Output the [x, y] coordinate of the center of the cell containing the given text.  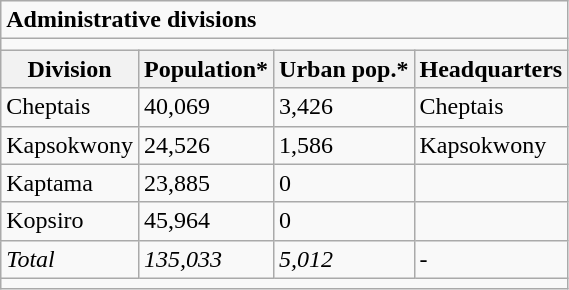
Urban pop.* [344, 69]
Total [70, 259]
Kopsiro [70, 221]
Kaptama [70, 183]
24,526 [206, 145]
1,586 [344, 145]
Division [70, 69]
- [491, 259]
5,012 [344, 259]
Headquarters [491, 69]
Population* [206, 69]
40,069 [206, 107]
135,033 [206, 259]
3,426 [344, 107]
45,964 [206, 221]
23,885 [206, 183]
Administrative divisions [284, 20]
